Provide the [x, y] coordinate of the cell's center where the given text is located.  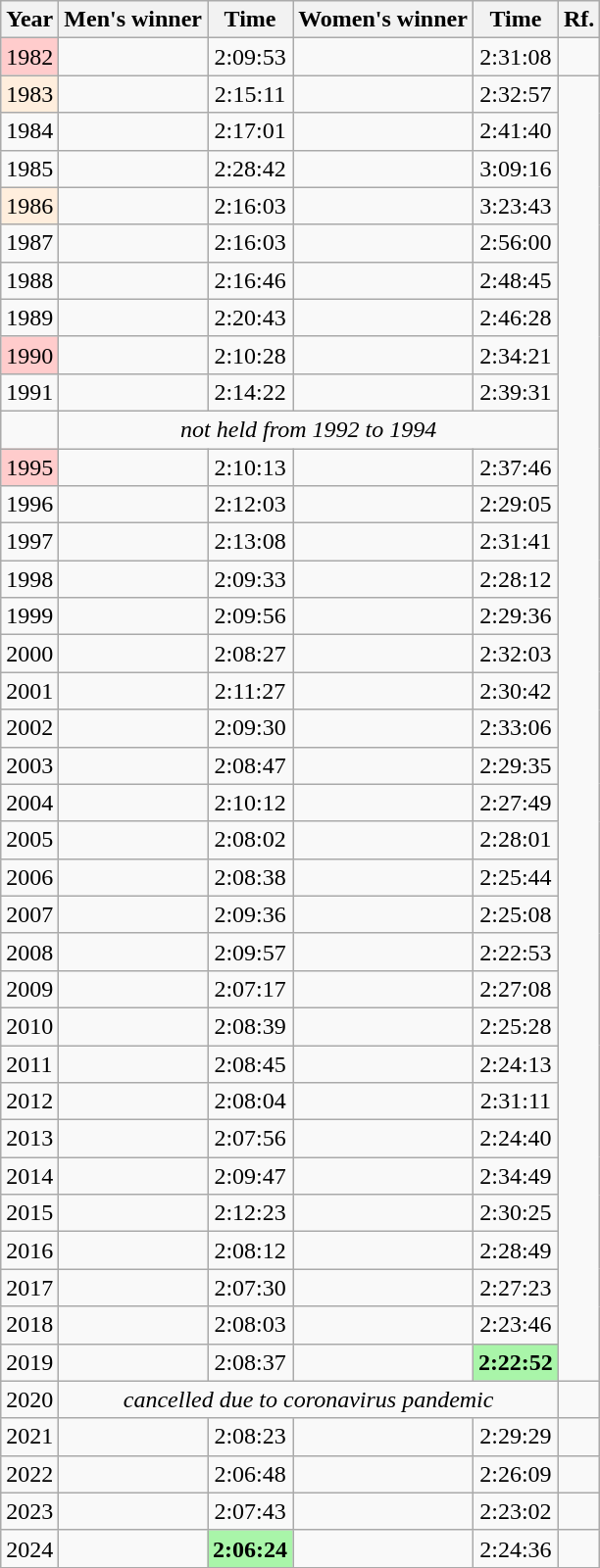
2:25:28 [516, 1026]
2012 [29, 1102]
Men's winner [133, 20]
2002 [29, 728]
2:09:47 [251, 1176]
2:25:44 [516, 877]
1996 [29, 505]
1998 [29, 579]
not held from 1992 to 1994 [309, 429]
2:15:11 [251, 94]
2:10:12 [251, 803]
2:41:40 [516, 131]
Women's winner [383, 20]
1987 [29, 243]
2:09:33 [251, 579]
3:23:43 [516, 206]
2:08:03 [251, 1325]
3:09:16 [516, 169]
2:27:49 [516, 803]
2:28:49 [516, 1250]
2:29:35 [516, 765]
2:34:49 [516, 1176]
2:30:25 [516, 1213]
2011 [29, 1063]
2:09:36 [251, 914]
2018 [29, 1325]
2:23:46 [516, 1325]
2:31:11 [516, 1102]
cancelled due to coronavirus pandemic [309, 1399]
2:08:47 [251, 765]
2:20:43 [251, 318]
2:09:56 [251, 616]
2:28:12 [516, 579]
2004 [29, 803]
2024 [29, 1548]
1986 [29, 206]
2:11:27 [251, 691]
2:07:43 [251, 1511]
1983 [29, 94]
2:17:01 [251, 131]
2020 [29, 1399]
2:29:29 [516, 1437]
1995 [29, 467]
2000 [29, 654]
1997 [29, 542]
2013 [29, 1139]
2022 [29, 1474]
2:09:57 [251, 952]
2008 [29, 952]
2:29:05 [516, 505]
1984 [29, 131]
2005 [29, 840]
2:27:08 [516, 989]
2:22:52 [516, 1362]
2:07:56 [251, 1139]
2:08:23 [251, 1437]
2:14:22 [251, 392]
2:06:24 [251, 1548]
2:56:00 [516, 243]
1988 [29, 280]
2015 [29, 1213]
2014 [29, 1176]
1982 [29, 57]
2003 [29, 765]
2:10:13 [251, 467]
2:34:21 [516, 355]
2:31:08 [516, 57]
2:08:04 [251, 1102]
2:26:09 [516, 1474]
2:08:39 [251, 1026]
2:37:46 [516, 467]
2:09:30 [251, 728]
2:33:06 [516, 728]
2:08:37 [251, 1362]
2:28:42 [251, 169]
2:24:13 [516, 1063]
2019 [29, 1362]
2:12:03 [251, 505]
2:12:23 [251, 1213]
2:27:23 [516, 1288]
2:30:42 [516, 691]
2007 [29, 914]
2:08:38 [251, 877]
2009 [29, 989]
2:08:12 [251, 1250]
2001 [29, 691]
Year [29, 20]
2:09:53 [251, 57]
2:29:36 [516, 616]
2:31:41 [516, 542]
2:46:28 [516, 318]
2:22:53 [516, 952]
2:06:48 [251, 1474]
2:08:45 [251, 1063]
2016 [29, 1250]
2:16:46 [251, 280]
2023 [29, 1511]
2:28:01 [516, 840]
2:10:28 [251, 355]
2:23:02 [516, 1511]
2:32:57 [516, 94]
1989 [29, 318]
2:39:31 [516, 392]
2:07:30 [251, 1288]
2:08:02 [251, 840]
1990 [29, 355]
2021 [29, 1437]
2010 [29, 1026]
2:32:03 [516, 654]
2:07:17 [251, 989]
2:08:27 [251, 654]
2:24:40 [516, 1139]
1985 [29, 169]
1999 [29, 616]
2:48:45 [516, 280]
2017 [29, 1288]
2:24:36 [516, 1548]
Rf. [578, 20]
2:25:08 [516, 914]
2:13:08 [251, 542]
2006 [29, 877]
1991 [29, 392]
